Return [X, Y] of the center of cell containing provided text 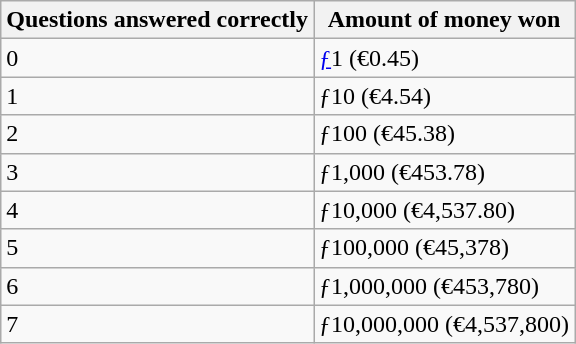
2 [158, 134]
0 [158, 58]
3 [158, 172]
5 [158, 248]
ƒ100 (€45.38) [444, 134]
Questions answered correctly [158, 20]
1 [158, 96]
ƒ1,000,000 (€453,780) [444, 286]
Amount of money won [444, 20]
7 [158, 324]
ƒ10,000,000 (€4,537,800) [444, 324]
ƒ10 (€4.54) [444, 96]
ƒ1,000 (€453.78) [444, 172]
ƒ10,000 (€4,537.80) [444, 210]
ƒ1 (€0.45) [444, 58]
4 [158, 210]
ƒ100,000 (€45,378) [444, 248]
6 [158, 286]
